Determine the [x, y] coordinate at the center of the cell enclosing the given text.  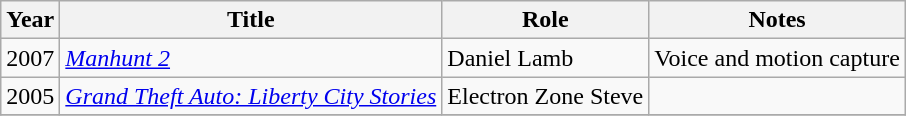
Role [546, 20]
Electron Zone Steve [546, 96]
2005 [30, 96]
Daniel Lamb [546, 58]
Manhunt 2 [251, 58]
Title [251, 20]
Grand Theft Auto: Liberty City Stories [251, 96]
2007 [30, 58]
Notes [778, 20]
Year [30, 20]
Voice and motion capture [778, 58]
